Scan for the cell matching the given text and deliver its (x, y) coordinate at center. 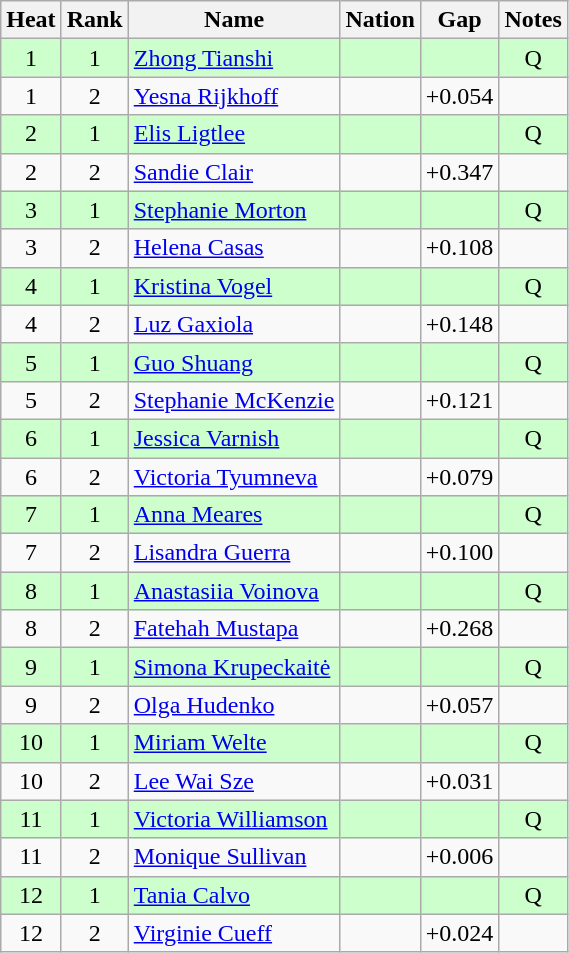
Fatehah Mustapa (234, 629)
Luz Gaxiola (234, 324)
Nation (380, 20)
Anna Meares (234, 515)
+0.100 (460, 553)
+0.108 (460, 248)
Yesna Rijkhoff (234, 96)
Lisandra Guerra (234, 553)
Stephanie McKenzie (234, 400)
Heat (31, 20)
Simona Krupeckaitė (234, 667)
Miriam Welte (234, 743)
Elis Ligtlee (234, 134)
Virginie Cueff (234, 933)
+0.054 (460, 96)
+0.268 (460, 629)
Victoria Tyumneva (234, 477)
+0.079 (460, 477)
Victoria Williamson (234, 819)
+0.031 (460, 781)
+0.148 (460, 324)
Stephanie Morton (234, 210)
Anastasiia Voinova (234, 591)
Sandie Clair (234, 172)
Name (234, 20)
Kristina Vogel (234, 286)
Rank (94, 20)
Olga Hudenko (234, 705)
Lee Wai Sze (234, 781)
Notes (533, 20)
Guo Shuang (234, 362)
Zhong Tianshi (234, 58)
+0.347 (460, 172)
Helena Casas (234, 248)
+0.121 (460, 400)
Jessica Varnish (234, 438)
Tania Calvo (234, 895)
Monique Sullivan (234, 857)
+0.057 (460, 705)
Gap (460, 20)
+0.024 (460, 933)
+0.006 (460, 857)
